Provide the [x, y] coordinate of the cell's center where the given text is located.  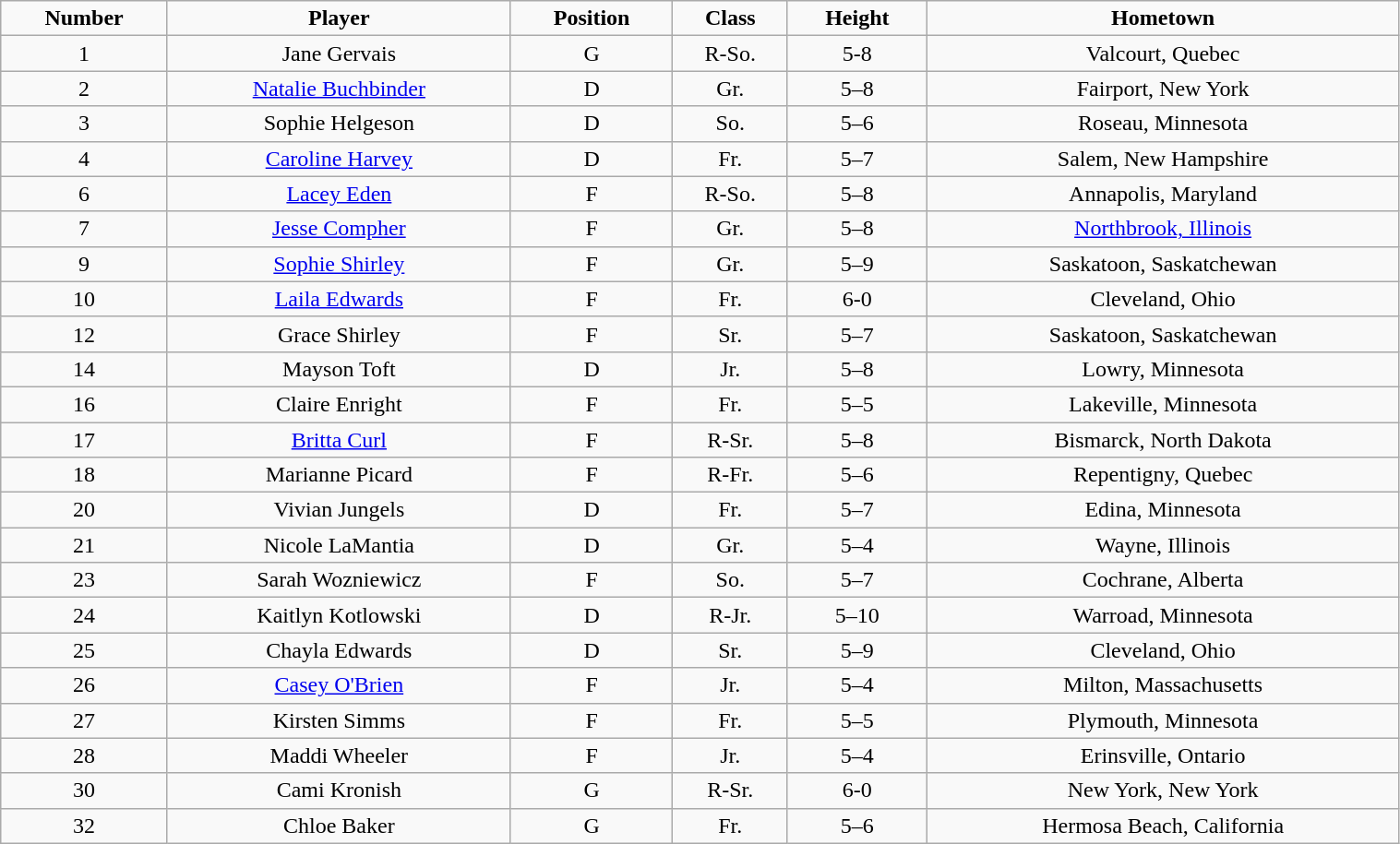
3 [85, 124]
20 [85, 510]
Jesse Compher [339, 229]
Maddi Wheeler [339, 755]
Claire Enright [339, 404]
28 [85, 755]
Mayson Toft [339, 369]
R-Jr. [730, 615]
Marianne Picard [339, 475]
R-Fr. [730, 475]
Laila Edwards [339, 299]
21 [85, 545]
10 [85, 299]
Annapolis, Maryland [1163, 194]
17 [85, 440]
Plymouth, Minnesota [1163, 720]
Sarah Wozniewicz [339, 580]
Britta Curl [339, 440]
Hermosa Beach, California [1163, 826]
Salem, New Hampshire [1163, 159]
Hometown [1163, 18]
Chayla Edwards [339, 650]
Vivian Jungels [339, 510]
Repentigny, Quebec [1163, 475]
Nicole LaMantia [339, 545]
Sophie Helgeson [339, 124]
1 [85, 53]
Kaitlyn Kotlowski [339, 615]
26 [85, 685]
Jane Gervais [339, 53]
Chloe Baker [339, 826]
4 [85, 159]
Number [85, 18]
Valcourt, Quebec [1163, 53]
Northbrook, Illinois [1163, 229]
Natalie Buchbinder [339, 89]
27 [85, 720]
Cami Kronish [339, 791]
Caroline Harvey [339, 159]
Height [856, 18]
Casey O'Brien [339, 685]
Class [730, 18]
30 [85, 791]
Kirsten Simms [339, 720]
Fairport, New York [1163, 89]
Edina, Minnesota [1163, 510]
7 [85, 229]
18 [85, 475]
Lakeville, Minnesota [1163, 404]
Cochrane, Alberta [1163, 580]
New York, New York [1163, 791]
6 [85, 194]
Position [592, 18]
Player [339, 18]
Bismarck, North Dakota [1163, 440]
16 [85, 404]
Lowry, Minnesota [1163, 369]
5-8 [856, 53]
Lacey Eden [339, 194]
9 [85, 264]
5–10 [856, 615]
Warroad, Minnesota [1163, 615]
23 [85, 580]
14 [85, 369]
25 [85, 650]
Sophie Shirley [339, 264]
Erinsville, Ontario [1163, 755]
24 [85, 615]
12 [85, 334]
32 [85, 826]
Milton, Massachusetts [1163, 685]
Roseau, Minnesota [1163, 124]
Wayne, Illinois [1163, 545]
2 [85, 89]
Grace Shirley [339, 334]
